Capture the cell that displays the provided text and extract its [x, y] central coordinate. 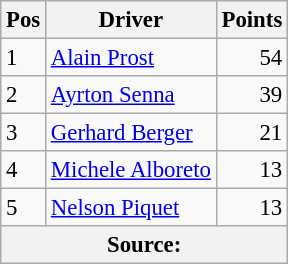
Points [252, 20]
Driver [132, 20]
Nelson Piquet [132, 208]
Source: [144, 245]
1 [24, 58]
54 [252, 58]
3 [24, 133]
21 [252, 133]
Gerhard Berger [132, 133]
5 [24, 208]
39 [252, 95]
4 [24, 170]
Alain Prost [132, 58]
Ayrton Senna [132, 95]
Pos [24, 20]
Michele Alboreto [132, 170]
2 [24, 95]
